Extract the (X, Y) coordinate from the center of the cell holding the provided text.  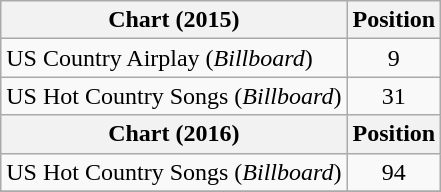
Chart (2015) (174, 20)
9 (394, 58)
US Country Airplay (Billboard) (174, 58)
94 (394, 172)
31 (394, 96)
Chart (2016) (174, 134)
